Identify which cell holds the provided text, then report its [X, Y] central coordinate. 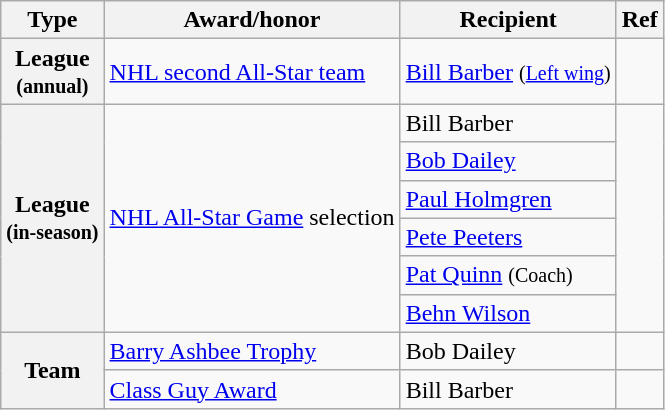
NHL second All-Star team [252, 72]
Bill Barber (Left wing) [508, 72]
Ref [640, 20]
Type [52, 20]
Behn Wilson [508, 313]
Team [52, 370]
Pete Peeters [508, 237]
Class Guy Award [252, 389]
NHL All-Star Game selection [252, 218]
Paul Holmgren [508, 199]
Recipient [508, 20]
Barry Ashbee Trophy [252, 351]
League(annual) [52, 72]
Award/honor [252, 20]
Pat Quinn (Coach) [508, 275]
League(in-season) [52, 218]
